Provide the (X, Y) coordinate of the cell's center where the given text is located.  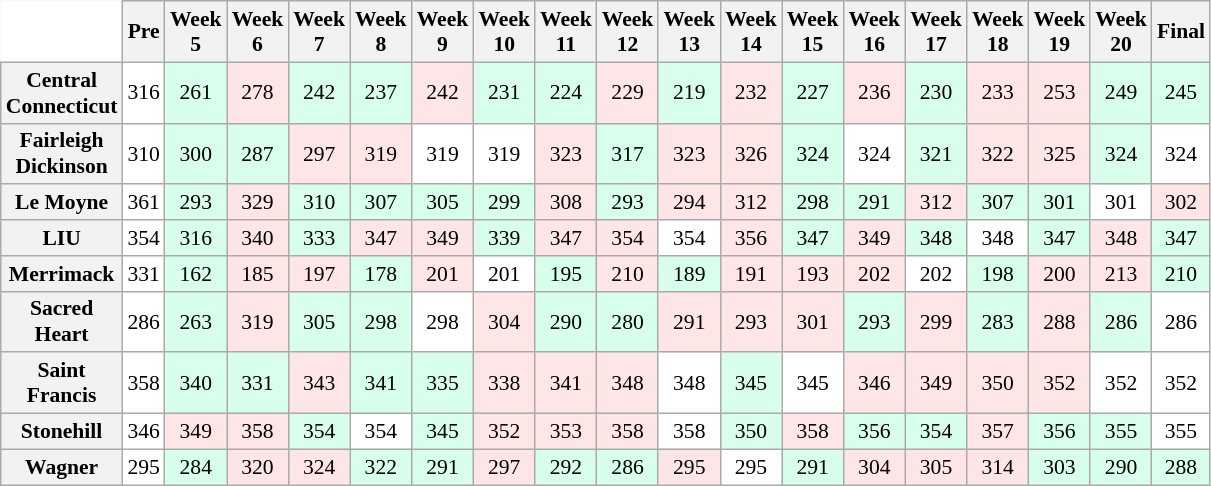
Week 5 (196, 32)
Week 15 (813, 32)
Week 10 (504, 32)
292 (566, 467)
320 (258, 467)
287 (258, 154)
Final (1181, 32)
Week 12 (628, 32)
329 (258, 203)
361 (144, 203)
189 (689, 274)
284 (196, 467)
333 (319, 238)
314 (998, 467)
Week 11 (566, 32)
Week 17 (936, 32)
Central Connecticut (62, 92)
Sacred Heart (62, 322)
233 (998, 92)
Saint Francis (62, 384)
Week 16 (874, 32)
263 (196, 322)
280 (628, 322)
261 (196, 92)
Wagner (62, 467)
278 (258, 92)
Merrimack (62, 274)
302 (1181, 203)
Week 7 (319, 32)
232 (751, 92)
Week 19 (1060, 32)
326 (751, 154)
197 (319, 274)
253 (1060, 92)
Week 18 (998, 32)
227 (813, 92)
Fairleigh Dickinson (62, 154)
335 (443, 384)
325 (1060, 154)
193 (813, 274)
245 (1181, 92)
198 (998, 274)
Week 13 (689, 32)
321 (936, 154)
Stonehill (62, 432)
Week 9 (443, 32)
185 (258, 274)
317 (628, 154)
343 (319, 384)
357 (998, 432)
300 (196, 154)
224 (566, 92)
231 (504, 92)
178 (381, 274)
195 (566, 274)
Week 8 (381, 32)
339 (504, 238)
249 (1121, 92)
191 (751, 274)
219 (689, 92)
308 (566, 203)
283 (998, 322)
353 (566, 432)
Week 6 (258, 32)
213 (1121, 274)
162 (196, 274)
236 (874, 92)
Pre (144, 32)
Week 20 (1121, 32)
237 (381, 92)
338 (504, 384)
229 (628, 92)
Le Moyne (62, 203)
294 (689, 203)
LIU (62, 238)
230 (936, 92)
303 (1060, 467)
200 (1060, 274)
Week 14 (751, 32)
